Return [x, y] of the center of cell containing provided text 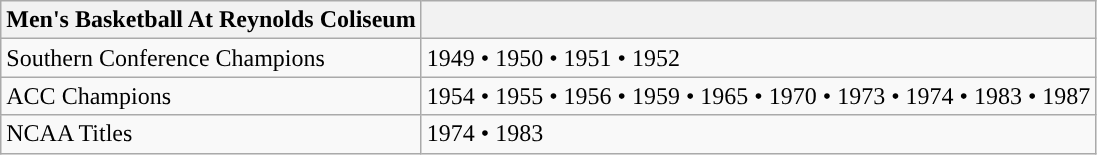
1954 • 1955 • 1956 • 1959 • 1965 • 1970 • 1973 • 1974 • 1983 • 1987 [758, 96]
1949 • 1950 • 1951 • 1952 [758, 58]
1974 • 1983 [758, 134]
ACC Champions [211, 96]
Men's Basketball At Reynolds Coliseum [211, 20]
NCAA Titles [211, 134]
Southern Conference Champions [211, 58]
